Pinpoint the cell where the given text exists, returning its [X, Y] midpoint coordinate. 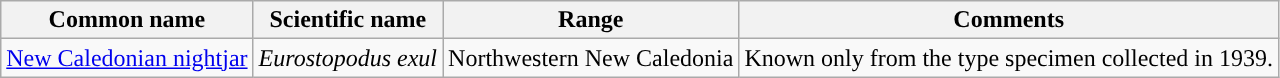
Range [591, 20]
Eurostopodus exul [348, 58]
Known only from the type specimen collected in 1939. [1009, 58]
New Caledonian nightjar [127, 58]
Common name [127, 20]
Comments [1009, 20]
Scientific name [348, 20]
Northwestern New Caledonia [591, 58]
